Find where the given text appears and provide that cell's center as [x, y] coordinate. 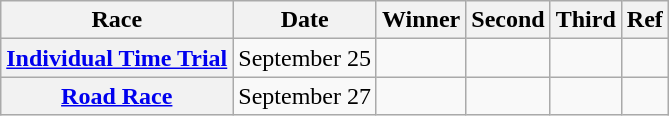
September 27 [305, 96]
Road Race [117, 96]
Second [508, 20]
Winner [420, 20]
September 25 [305, 58]
Third [586, 20]
Race [117, 20]
Ref [644, 20]
Individual Time Trial [117, 58]
Date [305, 20]
